Determine the [X, Y] coordinate at the center of the cell enclosing the given text.  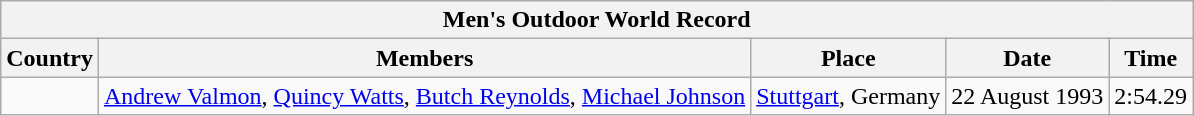
Date [1028, 58]
Members [424, 58]
Place [848, 58]
Country [50, 58]
Men's Outdoor World Record [597, 20]
22 August 1993 [1028, 96]
Time [1151, 58]
Stuttgart, Germany [848, 96]
Andrew Valmon, Quincy Watts, Butch Reynolds, Michael Johnson [424, 96]
2:54.29 [1151, 96]
